Capture the cell that displays the provided text and extract its [X, Y] central coordinate. 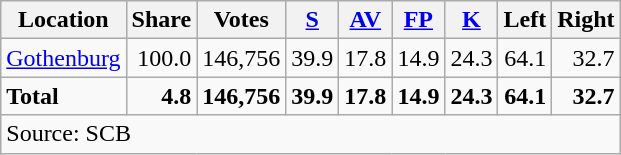
FP [418, 20]
Right [586, 20]
Location [64, 20]
Left [525, 20]
Total [64, 96]
Gothenburg [64, 58]
AV [366, 20]
Share [162, 20]
Source: SCB [310, 134]
S [312, 20]
K [472, 20]
4.8 [162, 96]
100.0 [162, 58]
Votes [242, 20]
